Return (x, y) of the center of cell containing provided text 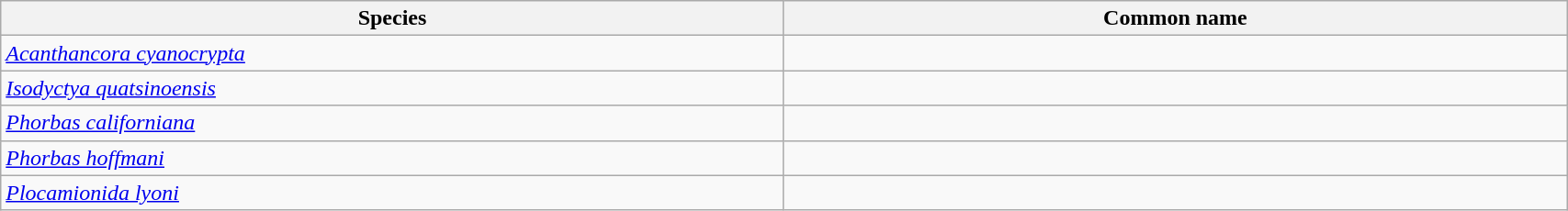
Isodyctya quatsinoensis (392, 88)
Phorbas californiana (392, 123)
Phorbas hoffmani (392, 158)
Species (392, 18)
Acanthancora cyanocrypta (392, 53)
Common name (1175, 18)
Plocamionida lyoni (392, 193)
